Output the [X, Y] coordinate of the center of the cell containing the given text.  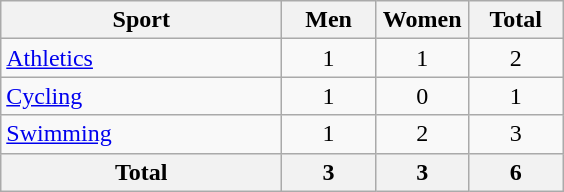
0 [422, 96]
6 [516, 172]
Men [329, 20]
Athletics [142, 58]
Cycling [142, 96]
Sport [142, 20]
Women [422, 20]
Swimming [142, 134]
